Capture the cell that displays the provided text and extract its [X, Y] central coordinate. 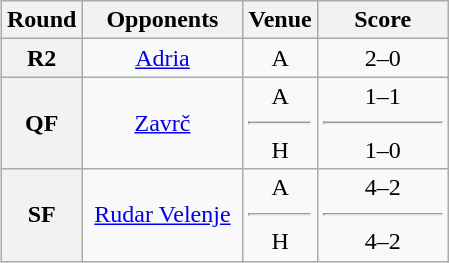
Venue [280, 20]
Opponents [162, 20]
Score [382, 20]
R2 [41, 58]
2–0 [382, 58]
1–11–0 [382, 123]
Zavrč [162, 123]
Adria [162, 58]
QF [41, 123]
Round [41, 20]
Rudar Velenje [162, 215]
SF [41, 215]
A [280, 58]
4–24–2 [382, 215]
